Provide the [x, y] coordinate of the cell's center where the given text is located.  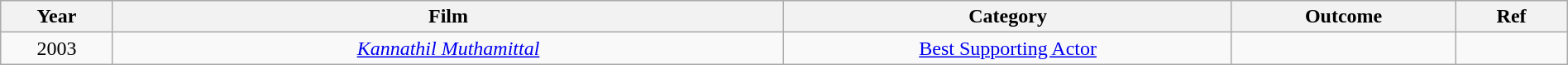
Ref [1512, 17]
Outcome [1343, 17]
Kannathil Muthamittal [448, 48]
Category [1007, 17]
2003 [56, 48]
Film [448, 17]
Best Supporting Actor [1007, 48]
Year [56, 17]
